Return (X, Y) of the center of cell containing provided text 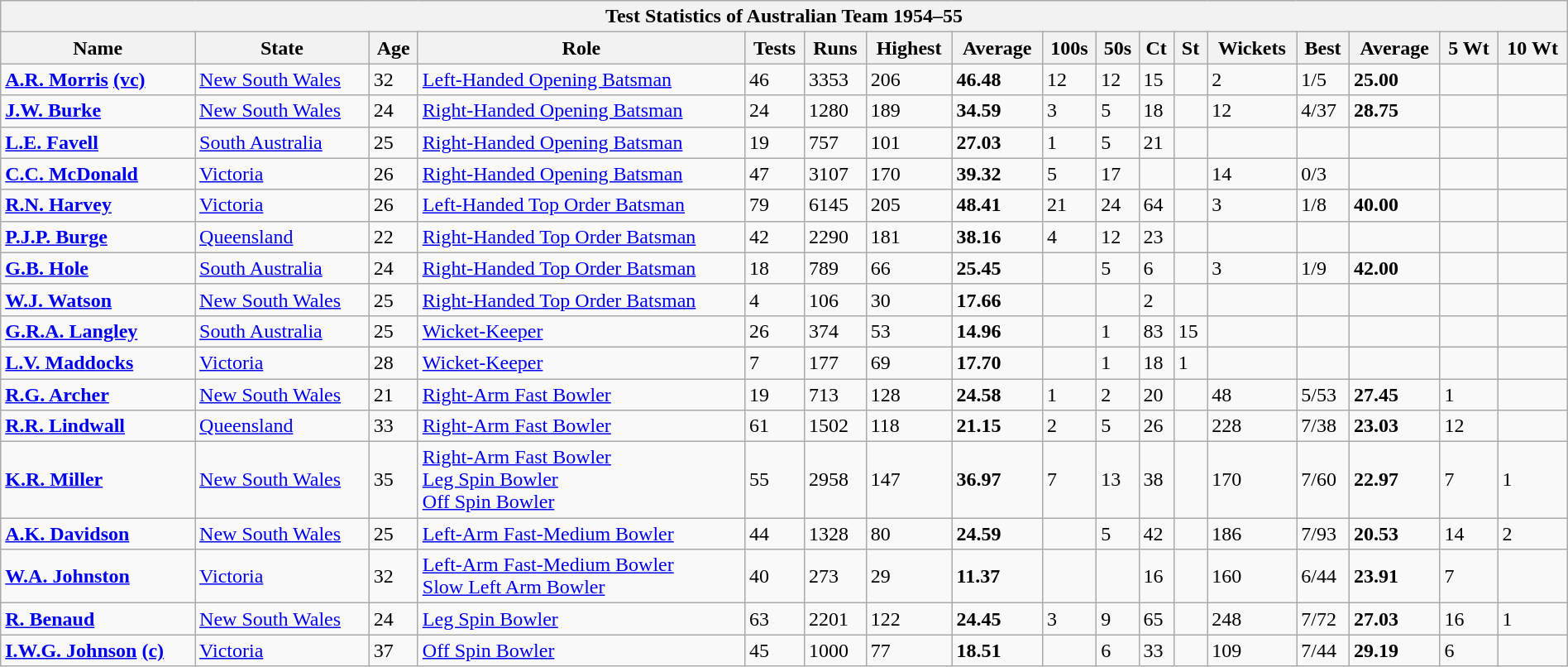
G.R.A. Langley (98, 331)
48 (1252, 395)
St (1191, 48)
50s (1118, 48)
L.E. Favell (98, 142)
61 (775, 426)
23.91 (1394, 576)
Runs (835, 48)
14.96 (997, 331)
7/60 (1323, 480)
I.W.G. Johnson (c) (98, 650)
C.C. McDonald (98, 174)
Test Statistics of Australian Team 1954–55 (784, 17)
J.W. Burke (98, 111)
Leg Spin Bowler (581, 619)
36.97 (997, 480)
4/37 (1323, 111)
0/3 (1323, 174)
21.15 (997, 426)
17 (1118, 174)
Off Spin Bowler (581, 650)
Best (1323, 48)
374 (835, 331)
101 (909, 142)
25.45 (997, 268)
713 (835, 395)
Left-Arm Fast-Medium Bowler Slow Left Arm Bowler (581, 576)
228 (1252, 426)
3107 (835, 174)
Name (98, 48)
20 (1156, 395)
38 (1156, 480)
R. Benaud (98, 619)
Age (394, 48)
122 (909, 619)
7/38 (1323, 426)
Right-Arm Fast Bowler Leg Spin Bowler Off Spin Bowler (581, 480)
5/53 (1323, 395)
22.97 (1394, 480)
83 (1156, 331)
24.45 (997, 619)
L.V. Maddocks (98, 362)
65 (1156, 619)
42.00 (1394, 268)
53 (909, 331)
W.A. Johnston (98, 576)
37 (394, 650)
1/9 (1323, 268)
55 (775, 480)
11.37 (997, 576)
3353 (835, 79)
128 (909, 395)
205 (909, 205)
47 (775, 174)
17.70 (997, 362)
177 (835, 362)
189 (909, 111)
1000 (835, 650)
181 (909, 237)
1/5 (1323, 79)
109 (1252, 650)
25.00 (1394, 79)
45 (775, 650)
R.N. Harvey (98, 205)
80 (909, 534)
186 (1252, 534)
38.16 (997, 237)
160 (1252, 576)
Left-Handed Top Order Batsman (581, 205)
R.G. Archer (98, 395)
39.32 (997, 174)
24.58 (997, 395)
44 (775, 534)
28.75 (1394, 111)
Highest (909, 48)
Ct (1156, 48)
1502 (835, 426)
22 (394, 237)
Role (581, 48)
29.19 (1394, 650)
State (283, 48)
79 (775, 205)
63 (775, 619)
A.R. Morris (vc) (98, 79)
1328 (835, 534)
66 (909, 268)
13 (1118, 480)
248 (1252, 619)
24.59 (997, 534)
46.48 (997, 79)
W.J. Watson (98, 300)
A.K. Davidson (98, 534)
206 (909, 79)
100s (1068, 48)
147 (909, 480)
7/44 (1323, 650)
30 (909, 300)
2201 (835, 619)
23.03 (1394, 426)
20.53 (1394, 534)
2958 (835, 480)
789 (835, 268)
48.41 (997, 205)
7/93 (1323, 534)
64 (1156, 205)
17.66 (997, 300)
27.45 (1394, 395)
40.00 (1394, 205)
9 (1118, 619)
46 (775, 79)
Wickets (1252, 48)
Left-Handed Opening Batsman (581, 79)
28 (394, 362)
69 (909, 362)
34.59 (997, 111)
7/72 (1323, 619)
5 Wt (1469, 48)
Tests (775, 48)
6145 (835, 205)
6/44 (1323, 576)
77 (909, 650)
273 (835, 576)
10 Wt (1532, 48)
35 (394, 480)
P.J.P. Burge (98, 237)
40 (775, 576)
Left-Arm Fast-Medium Bowler (581, 534)
G.B. Hole (98, 268)
2290 (835, 237)
106 (835, 300)
1/8 (1323, 205)
29 (909, 576)
18.51 (997, 650)
K.R. Miller (98, 480)
R.R. Lindwall (98, 426)
757 (835, 142)
23 (1156, 237)
118 (909, 426)
1280 (835, 111)
